Find where the given text appears and provide that cell's center as [X, Y] coordinate. 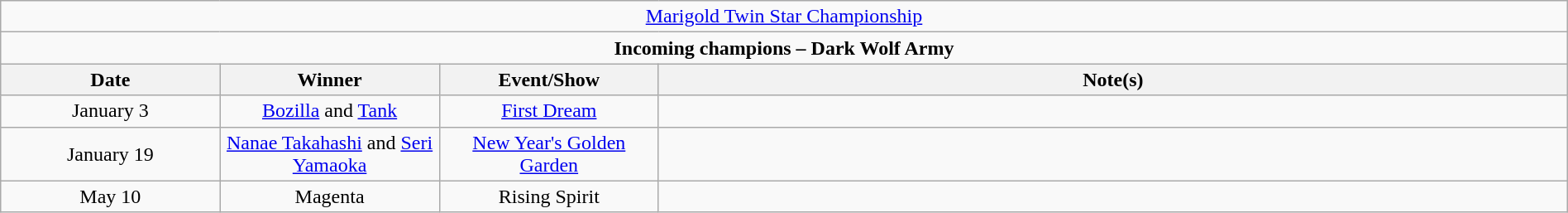
Incoming champions – Dark Wolf Army [784, 48]
Event/Show [549, 80]
New Year's Golden Garden [549, 154]
January 3 [111, 111]
Note(s) [1113, 80]
Nanae Takahashi and Seri Yamaoka [329, 154]
Winner [329, 80]
May 10 [111, 196]
Magenta [329, 196]
Marigold Twin Star Championship [784, 17]
January 19 [111, 154]
First Dream [549, 111]
Bozilla and Tank [329, 111]
Rising Spirit [549, 196]
Date [111, 80]
